Search for the cell housing the specified text and yield its (X, Y) center coordinate. 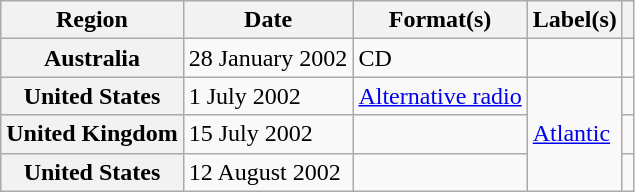
Region (92, 20)
Alternative radio (440, 96)
United Kingdom (92, 134)
Format(s) (440, 20)
CD (440, 58)
1 July 2002 (268, 96)
Label(s) (574, 20)
15 July 2002 (268, 134)
Atlantic (574, 134)
28 January 2002 (268, 58)
12 August 2002 (268, 172)
Date (268, 20)
Australia (92, 58)
